Determine the [X, Y] coordinate at the center of the cell enclosing the given text.  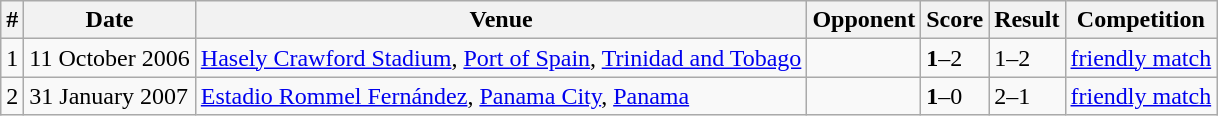
2 [12, 96]
Competition [1141, 20]
Opponent [864, 20]
# [12, 20]
Estadio Rommel Fernández, Panama City, Panama [501, 96]
1 [12, 58]
2–1 [1027, 96]
1–0 [955, 96]
Venue [501, 20]
Hasely Crawford Stadium, Port of Spain, Trinidad and Tobago [501, 58]
31 January 2007 [110, 96]
Date [110, 20]
11 October 2006 [110, 58]
Result [1027, 20]
Score [955, 20]
